Return the (X, Y) coordinate for the center point of the cell that contains the specified text.  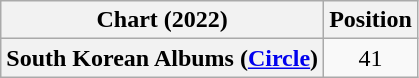
41 (371, 58)
Position (371, 20)
South Korean Albums (Circle) (162, 58)
Chart (2022) (162, 20)
